Output the [X, Y] coordinate of the center of the cell containing the given text.  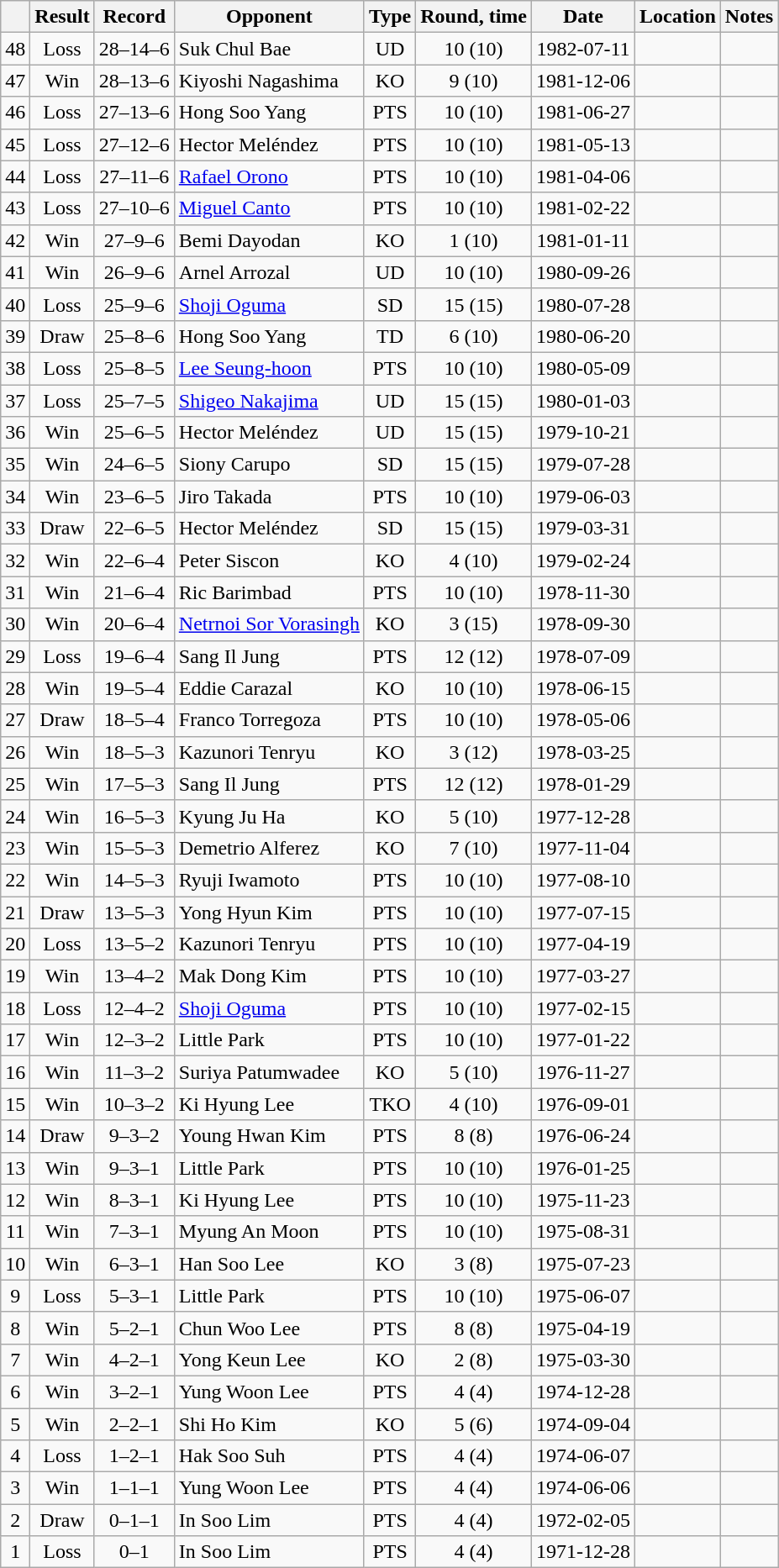
1–2–1 [134, 1456]
1980-05-09 [583, 368]
1977-07-15 [583, 912]
1–1–1 [134, 1488]
1974-09-04 [583, 1424]
20 [15, 944]
1978-06-15 [583, 688]
30 [15, 624]
Yong Keun Lee [269, 1360]
1977-12-28 [583, 816]
Yong Hyun Kim [269, 912]
21–6–4 [134, 592]
1979-02-24 [583, 560]
Result [62, 17]
Chun Woo Lee [269, 1328]
1 [15, 1552]
9 (10) [474, 81]
41 [15, 272]
31 [15, 592]
6 [15, 1392]
3 [15, 1488]
1979-03-31 [583, 529]
Han Soo Lee [269, 1264]
28 [15, 688]
7 (10) [474, 848]
25–8–6 [134, 336]
1975-11-23 [583, 1200]
19–5–4 [134, 688]
39 [15, 336]
8 [15, 1328]
1979-07-28 [583, 465]
Opponent [269, 17]
11 [15, 1232]
27–9–6 [134, 240]
47 [15, 81]
Myung An Moon [269, 1232]
3 (15) [474, 624]
3 (8) [474, 1264]
1978-11-30 [583, 592]
1977-04-19 [583, 944]
7 [15, 1360]
32 [15, 560]
22–6–4 [134, 560]
1978-05-06 [583, 720]
1971-12-28 [583, 1552]
1980-09-26 [583, 272]
Franco Torregoza [269, 720]
16–5–3 [134, 816]
27 [15, 720]
24–6–5 [134, 465]
1975-08-31 [583, 1232]
26–9–6 [134, 272]
35 [15, 465]
38 [15, 368]
Miguel Canto [269, 208]
16 [15, 1072]
13–4–2 [134, 976]
25–8–5 [134, 368]
26 [15, 752]
12 [15, 1200]
Arnel Arrozal [269, 272]
1977-02-15 [583, 1008]
9–3–1 [134, 1168]
Record [134, 17]
TD [390, 336]
9 [15, 1296]
44 [15, 176]
13–5–2 [134, 944]
1979-06-03 [583, 497]
2–2–1 [134, 1424]
Suk Chul Bae [269, 49]
1982-07-11 [583, 49]
24 [15, 816]
33 [15, 529]
1 (10) [474, 240]
Young Hwan Kim [269, 1136]
48 [15, 49]
17 [15, 1040]
1975-04-19 [583, 1328]
1974-06-07 [583, 1456]
1977-08-10 [583, 880]
19 [15, 976]
15 [15, 1104]
4 [15, 1456]
1976-11-27 [583, 1072]
1978-07-09 [583, 656]
Lee Seung-hoon [269, 368]
Ryuji Iwamoto [269, 880]
36 [15, 433]
Eddie Carazal [269, 688]
1974-12-28 [583, 1392]
Mak Dong Kim [269, 976]
1981-12-06 [583, 81]
0–1–1 [134, 1520]
15–5–3 [134, 848]
19–6–4 [134, 656]
3–2–1 [134, 1392]
14 [15, 1136]
Date [583, 17]
1980-07-28 [583, 304]
22–6–5 [134, 529]
13–5–3 [134, 912]
1975-03-30 [583, 1360]
1978-09-30 [583, 624]
Type [390, 17]
18–5–3 [134, 752]
46 [15, 113]
5–3–1 [134, 1296]
1976-06-24 [583, 1136]
10 [15, 1264]
1981-01-11 [583, 240]
18 [15, 1008]
Notes [749, 17]
7–3–1 [134, 1232]
14–5–3 [134, 880]
Ric Barimbad [269, 592]
23–6–5 [134, 497]
1976-01-25 [583, 1168]
Siony Carupo [269, 465]
Shigeo Nakajima [269, 401]
0–1 [134, 1552]
13 [15, 1168]
20–6–4 [134, 624]
2 (8) [474, 1360]
TKO [390, 1104]
23 [15, 848]
25 [15, 784]
6 (10) [474, 336]
1978-01-29 [583, 784]
34 [15, 497]
6–3–1 [134, 1264]
40 [15, 304]
4–2–1 [134, 1360]
27–11–6 [134, 176]
Rafael Orono [269, 176]
28–14–6 [134, 49]
27–12–6 [134, 145]
8–3–1 [134, 1200]
12–3–2 [134, 1040]
12–4–2 [134, 1008]
1981-06-27 [583, 113]
2 [15, 1520]
25–7–5 [134, 401]
18–5–4 [134, 720]
1978-03-25 [583, 752]
1979-10-21 [583, 433]
1977-01-22 [583, 1040]
21 [15, 912]
1977-11-04 [583, 848]
28–13–6 [134, 81]
42 [15, 240]
45 [15, 145]
1975-07-23 [583, 1264]
17–5–3 [134, 784]
Round, time [474, 17]
5 [15, 1424]
27–13–6 [134, 113]
Suriya Patumwadee [269, 1072]
1974-06-06 [583, 1488]
10–3–2 [134, 1104]
1975-06-07 [583, 1296]
25–6–5 [134, 433]
Shi Ho Kim [269, 1424]
1981-02-22 [583, 208]
25–9–6 [134, 304]
1980-01-03 [583, 401]
1981-05-13 [583, 145]
Peter Siscon [269, 560]
1976-09-01 [583, 1104]
Bemi Dayodan [269, 240]
11–3–2 [134, 1072]
Kiyoshi Nagashima [269, 81]
Netrnoi Sor Vorasingh [269, 624]
Kyung Ju Ha [269, 816]
Hak Soo Suh [269, 1456]
9–3–2 [134, 1136]
37 [15, 401]
1977-03-27 [583, 976]
Demetrio Alferez [269, 848]
5–2–1 [134, 1328]
3 (12) [474, 752]
1981-04-06 [583, 176]
5 (6) [474, 1424]
27–10–6 [134, 208]
43 [15, 208]
1972-02-05 [583, 1520]
Location [678, 17]
Jiro Takada [269, 497]
22 [15, 880]
1980-06-20 [583, 336]
29 [15, 656]
